Pinpoint the cell where the given text exists, returning its [X, Y] midpoint coordinate. 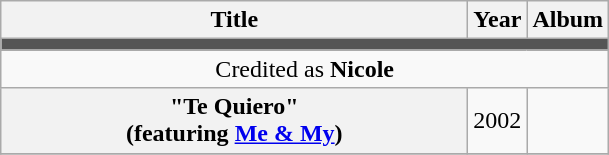
"Te Quiero"(featuring Me & My) [234, 120]
Title [234, 20]
Credited as Nicole [305, 69]
Year [498, 20]
2002 [498, 120]
Album [568, 20]
